Capture the cell that displays the provided text and extract its [X, Y] central coordinate. 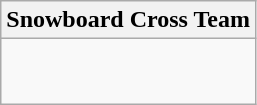
Snowboard Cross Team [128, 20]
